From the cell containing the given text, extract its center point as [x, y] coordinate. 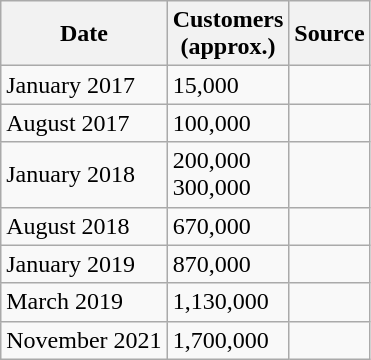
January 2019 [84, 264]
100,000 [228, 123]
Date [84, 34]
1,130,000 [228, 302]
200,000300,000 [228, 174]
Customers(approx.) [228, 34]
670,000 [228, 226]
15,000 [228, 85]
November 2021 [84, 340]
March 2019 [84, 302]
January 2017 [84, 85]
August 2018 [84, 226]
January 2018 [84, 174]
August 2017 [84, 123]
1,700,000 [228, 340]
870,000 [228, 264]
Source [330, 34]
